Determine the [x, y] coordinate at the center of the cell enclosing the given text.  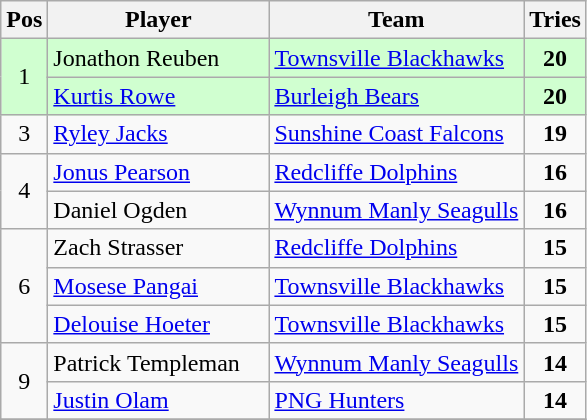
PNG Hunters [396, 400]
Tries [556, 20]
4 [24, 191]
3 [24, 134]
1 [24, 77]
Justin Olam [158, 400]
Patrick Templeman [158, 362]
Jonathon Reuben [158, 58]
9 [24, 381]
Burleigh Bears [396, 96]
19 [556, 134]
Pos [24, 20]
6 [24, 286]
Sunshine Coast Falcons [396, 134]
Zach Strasser [158, 248]
Kurtis Rowe [158, 96]
Daniel Ogden [158, 210]
Mosese Pangai [158, 286]
Delouise Hoeter [158, 324]
Jonus Pearson [158, 172]
Team [396, 20]
Ryley Jacks [158, 134]
Player [158, 20]
